Determine the [x, y] coordinate at the center of the cell enclosing the given text.  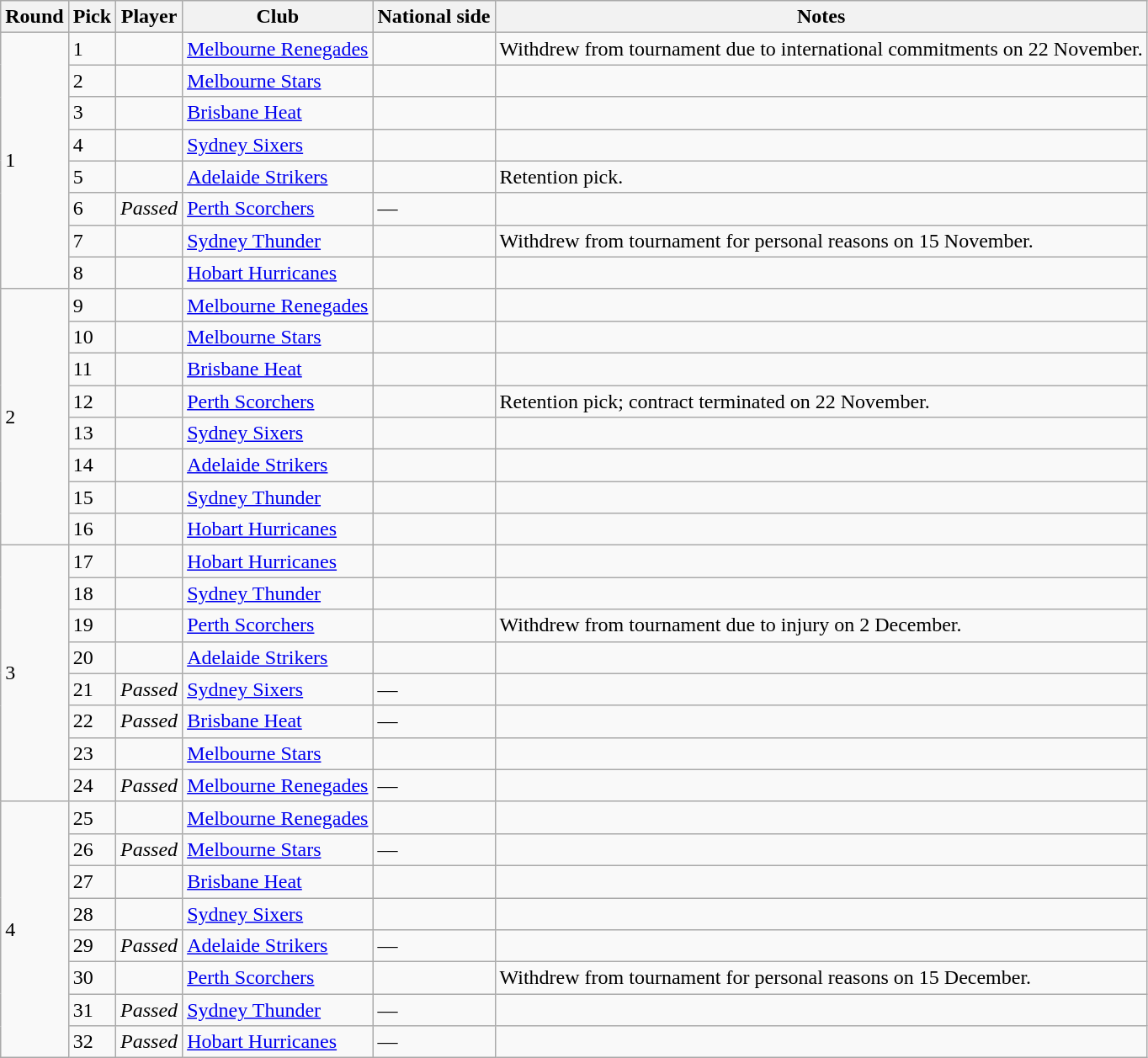
22 [92, 721]
Withdrew from tournament for personal reasons on 15 November. [821, 241]
Pick [92, 17]
21 [92, 689]
9 [92, 305]
12 [92, 401]
27 [92, 881]
15 [92, 497]
31 [92, 1010]
Round [35, 17]
30 [92, 978]
10 [92, 337]
5 [92, 177]
6 [92, 209]
25 [92, 817]
7 [92, 241]
Withdrew from tournament due to injury on 2 December. [821, 625]
11 [92, 369]
Club [278, 17]
32 [92, 1042]
20 [92, 657]
Retention pick; contract terminated on 22 November. [821, 401]
18 [92, 593]
19 [92, 625]
23 [92, 753]
8 [92, 273]
Withdrew from tournament due to international commitments on 22 November. [821, 49]
29 [92, 946]
Player [150, 17]
17 [92, 561]
28 [92, 913]
14 [92, 465]
26 [92, 849]
Withdrew from tournament for personal reasons on 15 December. [821, 978]
Notes [821, 17]
16 [92, 529]
National side [434, 17]
13 [92, 433]
24 [92, 785]
Retention pick. [821, 177]
